Provide the (X, Y) coordinate of the cell's center where the given text is located.  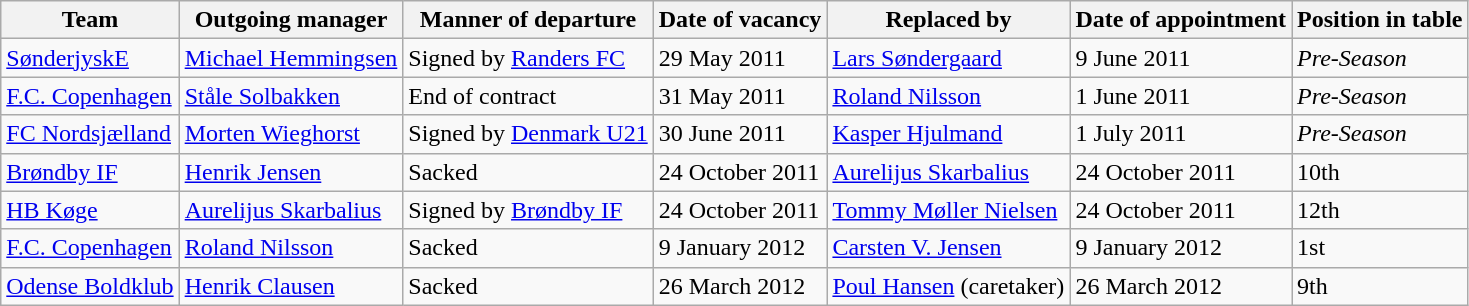
1 July 2011 (1181, 134)
Ståle Solbakken (291, 96)
Signed by Randers FC (528, 58)
Morten Wieghorst (291, 134)
1 June 2011 (1181, 96)
Signed by Brøndby IF (528, 210)
31 May 2011 (740, 96)
29 May 2011 (740, 58)
Tommy Møller Nielsen (948, 210)
Team (90, 20)
Manner of departure (528, 20)
10th (1380, 172)
Kasper Hjulmand (948, 134)
End of contract (528, 96)
9 June 2011 (1181, 58)
Poul Hansen (caretaker) (948, 286)
Date of appointment (1181, 20)
Position in table (1380, 20)
1st (1380, 248)
Odense Boldklub (90, 286)
Replaced by (948, 20)
FC Nordsjælland (90, 134)
Signed by Denmark U21 (528, 134)
Henrik Jensen (291, 172)
Lars Søndergaard (948, 58)
30 June 2011 (740, 134)
HB Køge (90, 210)
Henrik Clausen (291, 286)
Date of vacancy (740, 20)
Michael Hemmingsen (291, 58)
Outgoing manager (291, 20)
SønderjyskE (90, 58)
Brøndby IF (90, 172)
Carsten V. Jensen (948, 248)
12th (1380, 210)
9th (1380, 286)
